Pinpoint the cell where the given text exists, returning its (x, y) midpoint coordinate. 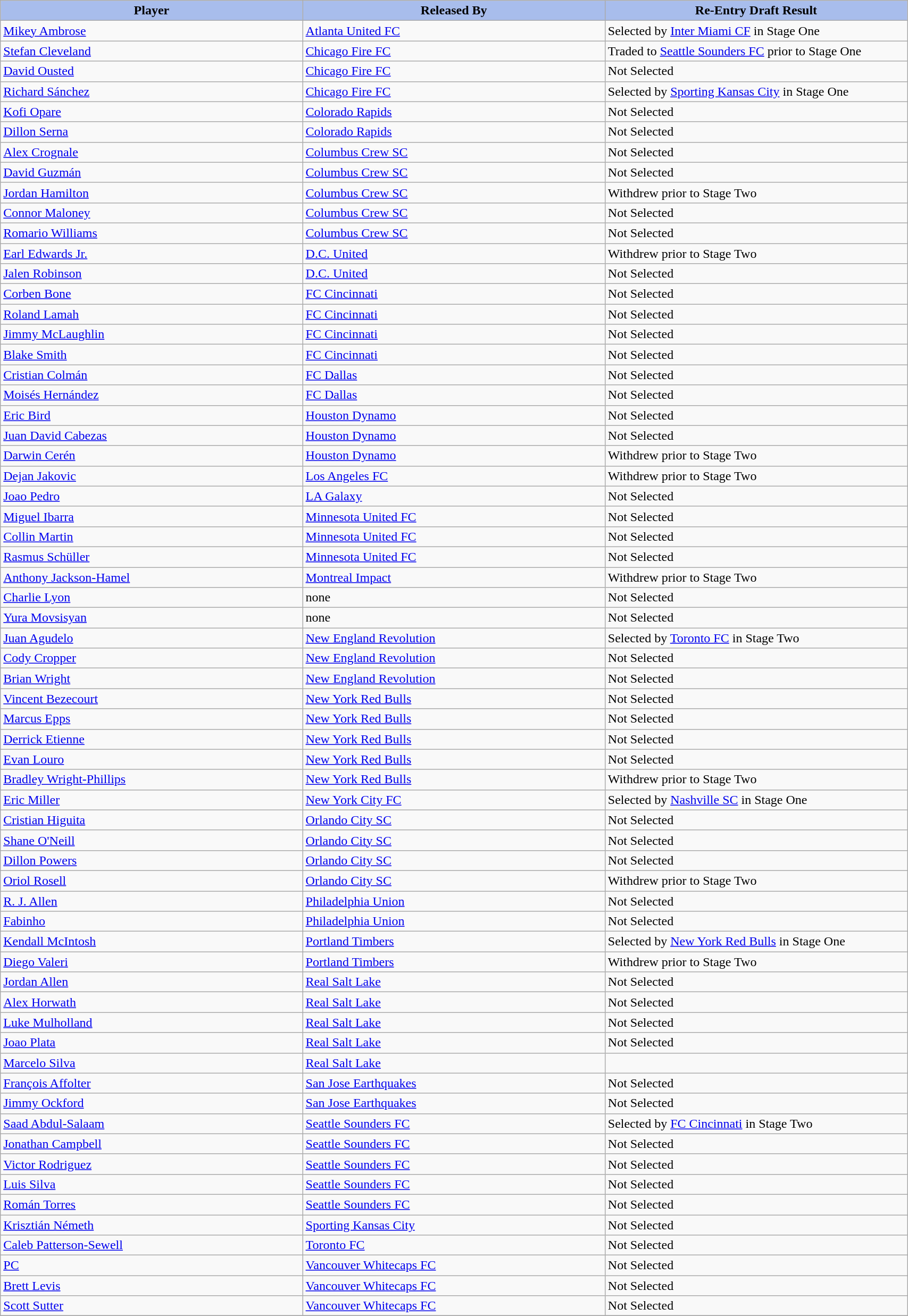
Marcus Epps (152, 719)
Dillon Powers (152, 860)
Romario Williams (152, 233)
Traded to Seattle Sounders FC prior to Stage One (756, 51)
Corben Bone (152, 294)
Brett Levis (152, 1286)
Diego Valeri (152, 962)
Eric Bird (152, 415)
Cristian Higuita (152, 820)
Jimmy McLaughlin (152, 334)
Earl Edwards Jr. (152, 254)
Luis Silva (152, 1184)
Joao Plata (152, 1043)
Victor Rodriguez (152, 1164)
Jimmy Ockford (152, 1103)
Alex Crognale (152, 152)
Stefan Cleveland (152, 51)
Luke Mulholland (152, 1022)
Selected by Nashville SC in Stage One (756, 800)
Bradley Wright-Phillips (152, 779)
Roland Lamah (152, 314)
Darwin Cerén (152, 456)
Fabinho (152, 921)
Selected by Toronto FC in Stage Two (756, 638)
Player (152, 11)
Selected by FC Cincinnati in Stage Two (756, 1124)
Jordan Allen (152, 982)
Released By (454, 11)
Toronto FC (454, 1245)
Román Torres (152, 1204)
Selected by Sporting Kansas City in Stage One (756, 91)
David Ousted (152, 71)
Shane O'Neill (152, 840)
Juan Agudelo (152, 638)
Caleb Patterson-Sewell (152, 1245)
David Guzmán (152, 172)
Yura Movsisyan (152, 618)
New York City FC (454, 800)
Derrick Etienne (152, 739)
François Affolter (152, 1083)
Rasmus Schüller (152, 557)
Kofi Opare (152, 112)
Atlanta United FC (454, 31)
R. J. Allen (152, 901)
Cristian Colmán (152, 375)
Marcelo Silva (152, 1063)
Richard Sánchez (152, 91)
Krisztián Németh (152, 1225)
Charlie Lyon (152, 598)
Alex Horwath (152, 1002)
Scott Sutter (152, 1306)
Jordan Hamilton (152, 192)
Brian Wright (152, 678)
Los Angeles FC (454, 476)
Connor Maloney (152, 213)
Montreal Impact (454, 577)
Jalen Robinson (152, 274)
Re-Entry Draft Result (756, 11)
Blake Smith (152, 355)
Collin Martin (152, 537)
Dejan Jakovic (152, 476)
Juan David Cabezas (152, 435)
Oriol Rosell (152, 881)
Anthony Jackson-Hamel (152, 577)
PC (152, 1265)
Evan Louro (152, 759)
Saad Abdul-Salaam (152, 1124)
Cody Cropper (152, 658)
Joao Pedro (152, 496)
Dillon Serna (152, 132)
Selected by Inter Miami CF in Stage One (756, 31)
Vincent Bezecourt (152, 699)
Jonathan Campbell (152, 1144)
Eric Miller (152, 800)
Kendall McIntosh (152, 942)
Selected by New York Red Bulls in Stage One (756, 942)
Miguel Ibarra (152, 516)
Mikey Ambrose (152, 31)
Sporting Kansas City (454, 1225)
LA Galaxy (454, 496)
Moisés Hernández (152, 395)
